Output the (X, Y) coordinate of the center of the cell containing the given text.  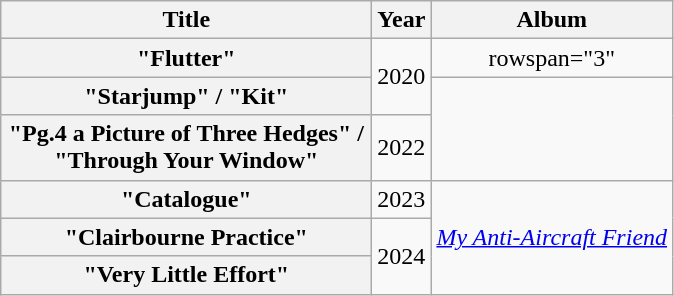
2022 (402, 148)
rowspan="3" (552, 58)
"Clairbourne Practice" (186, 237)
"Very Little Effort" (186, 275)
2020 (402, 77)
"Catalogue" (186, 199)
Album (552, 20)
2024 (402, 256)
"Pg.4 a Picture of Three Hedges" / "Through Your Window" (186, 148)
Year (402, 20)
2023 (402, 199)
Title (186, 20)
My Anti-Aircraft Friend (552, 237)
"Starjump" / "Kit" (186, 96)
"Flutter" (186, 58)
